Determine the [x, y] coordinate at the center of the cell enclosing the given text.  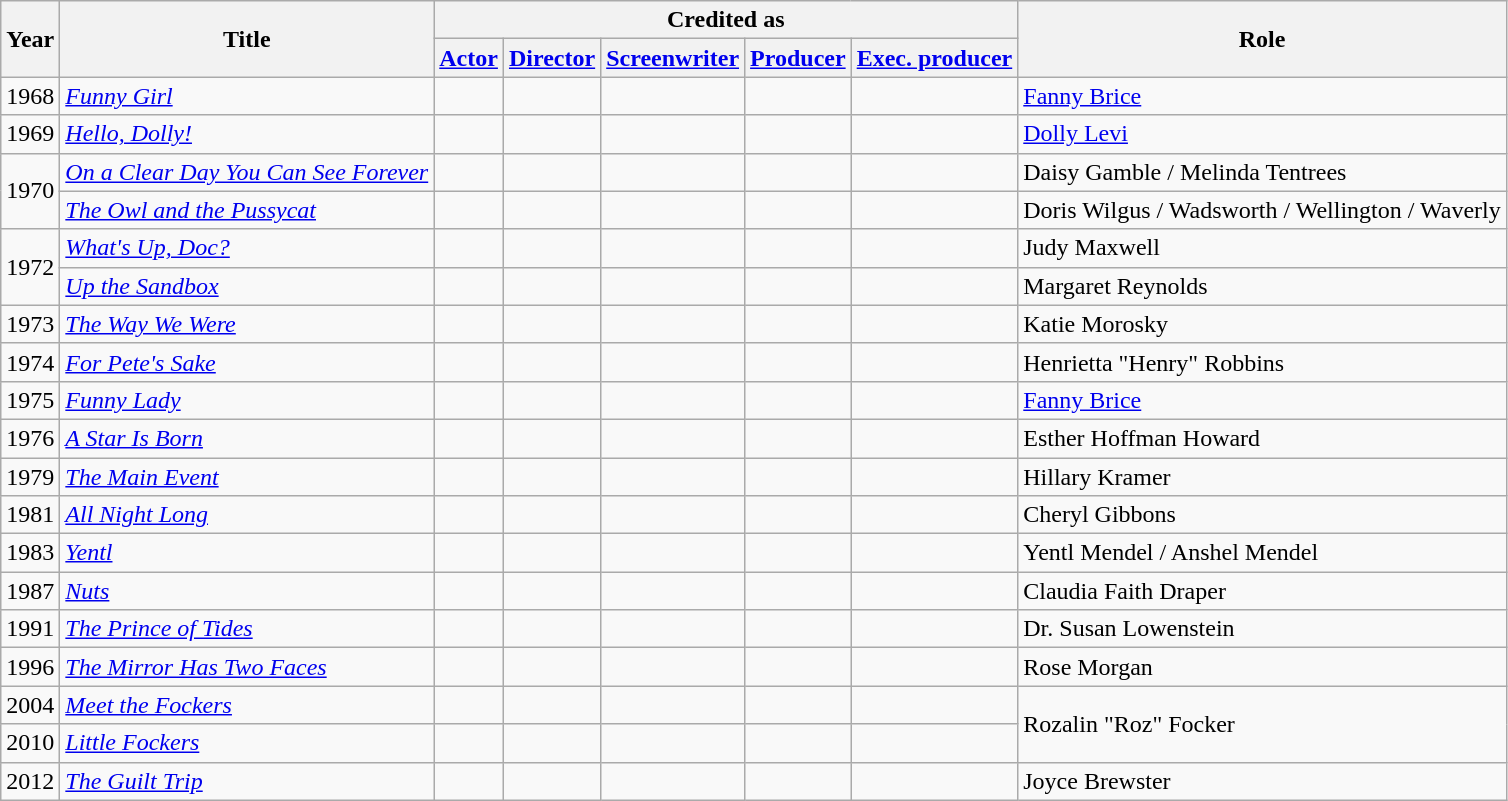
1968 [30, 96]
Up the Sandbox [247, 286]
Rozalin "Roz" Focker [1262, 724]
1991 [30, 629]
Year [30, 39]
Little Fockers [247, 743]
Esther Hoffman Howard [1262, 438]
Dolly Levi [1262, 134]
Rose Morgan [1262, 667]
2012 [30, 781]
Claudia Faith Draper [1262, 591]
1975 [30, 400]
1976 [30, 438]
Hello, Dolly! [247, 134]
Title [247, 39]
The Guilt Trip [247, 781]
Screenwriter [673, 58]
Credited as [726, 20]
A Star Is Born [247, 438]
1996 [30, 667]
1973 [30, 324]
1970 [30, 191]
1969 [30, 134]
The Prince of Tides [247, 629]
Meet the Fockers [247, 705]
Cheryl Gibbons [1262, 515]
Joyce Brewster [1262, 781]
Yentl Mendel / Anshel Mendel [1262, 553]
1979 [30, 477]
1983 [30, 553]
1987 [30, 591]
Funny Lady [247, 400]
1972 [30, 267]
Producer [798, 58]
Role [1262, 39]
Exec. producer [934, 58]
Funny Girl [247, 96]
Nuts [247, 591]
Actor [469, 58]
The Main Event [247, 477]
On a Clear Day You Can See Forever [247, 172]
Judy Maxwell [1262, 248]
1974 [30, 362]
Hillary Kramer [1262, 477]
The Mirror Has Two Faces [247, 667]
1981 [30, 515]
Daisy Gamble / Melinda Tentrees [1262, 172]
2010 [30, 743]
What's Up, Doc? [247, 248]
Director [552, 58]
For Pete's Sake [247, 362]
Dr. Susan Lowenstein [1262, 629]
2004 [30, 705]
All Night Long [247, 515]
Henrietta "Henry" Robbins [1262, 362]
Margaret Reynolds [1262, 286]
Katie Morosky [1262, 324]
The Way We Were [247, 324]
Doris Wilgus / Wadsworth / Wellington / Waverly [1262, 210]
The Owl and the Pussycat [247, 210]
Yentl [247, 553]
